Search for the cell housing the specified text and yield its (x, y) center coordinate. 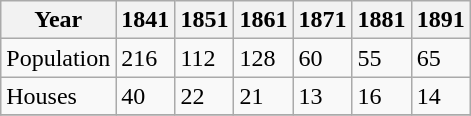
Houses (58, 96)
1871 (322, 20)
216 (146, 58)
1861 (264, 20)
14 (440, 96)
16 (382, 96)
Year (58, 20)
13 (322, 96)
40 (146, 96)
1891 (440, 20)
1881 (382, 20)
1851 (204, 20)
60 (322, 58)
65 (440, 58)
112 (204, 58)
1841 (146, 20)
128 (264, 58)
Population (58, 58)
22 (204, 96)
21 (264, 96)
55 (382, 58)
